Extract the [x, y] coordinate from the center of the cell holding the provided text.  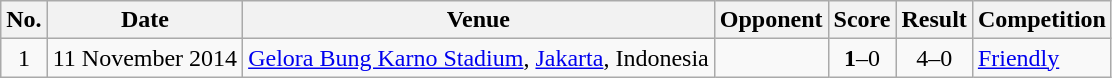
Score [862, 20]
Friendly [1042, 58]
Opponent [771, 20]
Venue [479, 20]
1 [24, 58]
No. [24, 20]
1–0 [862, 58]
Result [934, 20]
Competition [1042, 20]
Date [144, 20]
11 November 2014 [144, 58]
4–0 [934, 58]
Gelora Bung Karno Stadium, Jakarta, Indonesia [479, 58]
